Search for the cell housing the specified text and yield its (X, Y) center coordinate. 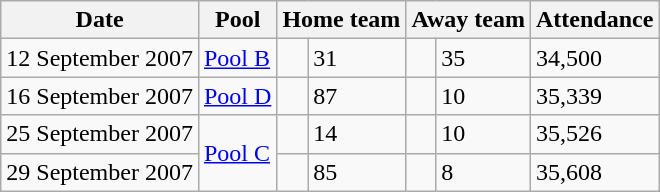
Pool B (237, 58)
8 (484, 172)
Away team (468, 20)
Home team (342, 20)
87 (357, 96)
85 (357, 172)
Date (100, 20)
35,526 (594, 134)
35,339 (594, 96)
35,608 (594, 172)
14 (357, 134)
Pool C (237, 153)
16 September 2007 (100, 96)
34,500 (594, 58)
Pool (237, 20)
Pool D (237, 96)
35 (484, 58)
29 September 2007 (100, 172)
25 September 2007 (100, 134)
12 September 2007 (100, 58)
Attendance (594, 20)
31 (357, 58)
